Locate the cell with the specified text and output its [x, y] center coordinate. 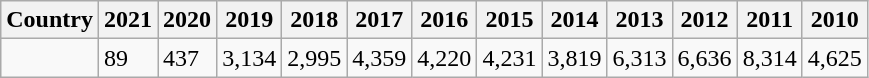
2021 [128, 20]
Country [50, 20]
437 [188, 58]
2018 [314, 20]
3,819 [574, 58]
2017 [380, 20]
2020 [188, 20]
2016 [444, 20]
3,134 [250, 58]
4,359 [380, 58]
6,313 [640, 58]
2010 [834, 20]
2015 [510, 20]
2012 [704, 20]
2019 [250, 20]
2011 [770, 20]
8,314 [770, 58]
4,625 [834, 58]
4,220 [444, 58]
2014 [574, 20]
4,231 [510, 58]
6,636 [704, 58]
89 [128, 58]
2013 [640, 20]
2,995 [314, 58]
